Output the (x, y) coordinate of the center of the cell containing the given text.  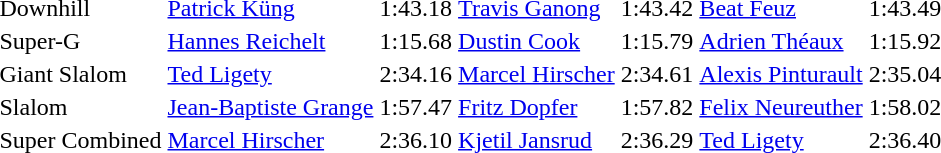
Jean-Baptiste Grange (270, 107)
Hannes Reichelt (270, 41)
1:57.47 (416, 107)
Adrien Théaux (781, 41)
1:15.79 (657, 41)
Marcel Hirscher (537, 74)
Alexis Pinturault (781, 74)
1:57.82 (657, 107)
Ted Ligety (270, 74)
Felix Neureuther (781, 107)
1:15.68 (416, 41)
Dustin Cook (537, 41)
2:34.16 (416, 74)
Fritz Dopfer (537, 107)
2:34.61 (657, 74)
